From the cell containing the given text, extract its center point as (X, Y) coordinate. 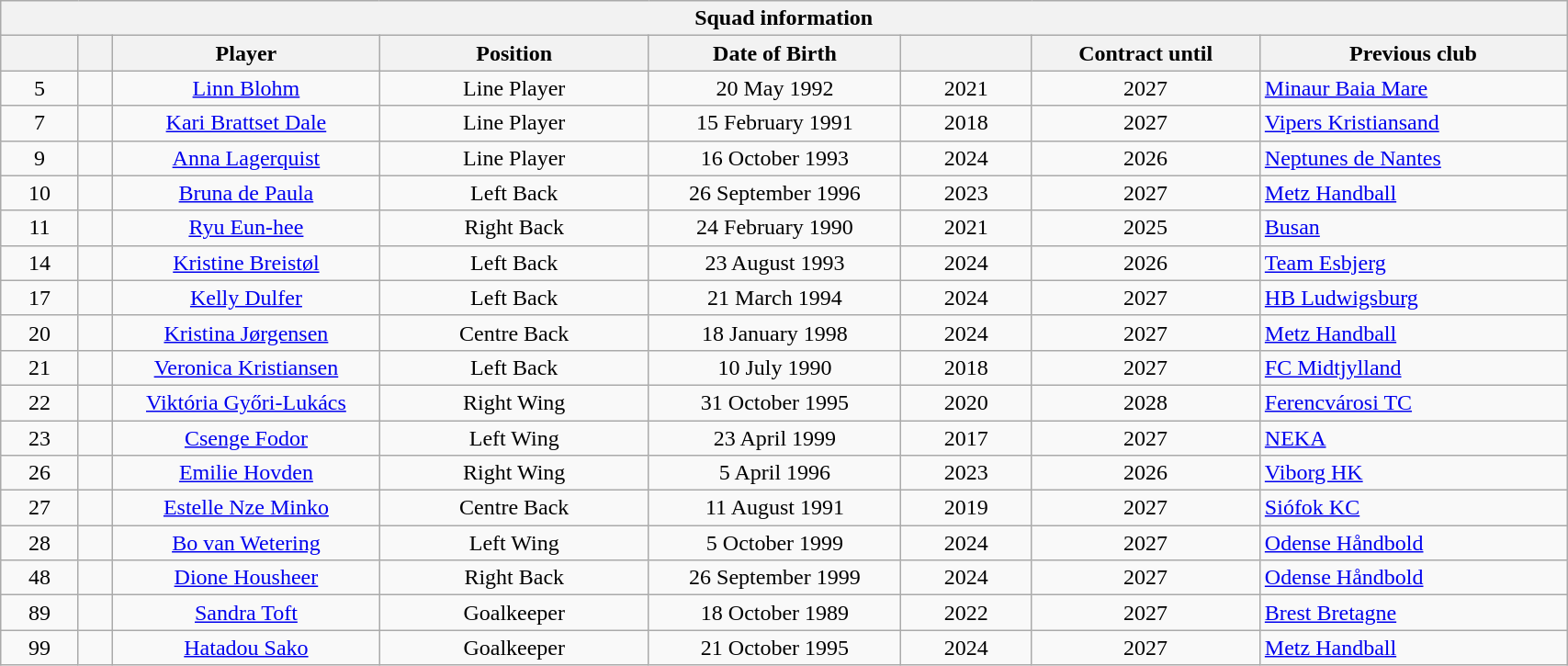
27 (40, 508)
2022 (966, 613)
20 May 1992 (774, 88)
21 March 1994 (774, 298)
Minaur Baia Mare (1413, 88)
Previous club (1413, 53)
Kristine Breistøl (246, 263)
2020 (966, 402)
Neptunes de Nantes (1413, 158)
17 (40, 298)
11 August 1991 (774, 508)
Ryu Eun-hee (246, 228)
2019 (966, 508)
Emilie Hovden (246, 473)
Csenge Fodor (246, 438)
Bruna de Paula (246, 193)
26 September 1999 (774, 578)
18 January 1998 (774, 333)
Sandra Toft (246, 613)
9 (40, 158)
Player (246, 53)
18 October 1989 (774, 613)
21 (40, 367)
Contract until (1145, 53)
Kelly Dulfer (246, 298)
Kari Brattset Dale (246, 123)
Brest Bretagne (1413, 613)
26 September 1996 (774, 193)
5 October 1999 (774, 543)
5 April 1996 (774, 473)
Hatadou Sako (246, 648)
Siófok KC (1413, 508)
23 (40, 438)
10 July 1990 (774, 367)
10 (40, 193)
Estelle Nze Minko (246, 508)
NEKA (1413, 438)
23 August 1993 (774, 263)
FC Midtjylland (1413, 367)
23 April 1999 (774, 438)
2017 (966, 438)
Bo van Wetering (246, 543)
28 (40, 543)
Dione Housheer (246, 578)
Team Esbjerg (1413, 263)
15 February 1991 (774, 123)
Viktória Győri-Lukács (246, 402)
Squad information (784, 18)
Ferencvárosi TC (1413, 402)
HB Ludwigsburg (1413, 298)
31 October 1995 (774, 402)
Busan (1413, 228)
48 (40, 578)
2028 (1145, 402)
21 October 1995 (774, 648)
Kristina Jørgensen (246, 333)
Anna Lagerquist (246, 158)
Vipers Kristiansand (1413, 123)
20 (40, 333)
7 (40, 123)
2025 (1145, 228)
24 February 1990 (774, 228)
11 (40, 228)
5 (40, 88)
Linn Blohm (246, 88)
16 October 1993 (774, 158)
14 (40, 263)
Veronica Kristiansen (246, 367)
Viborg HK (1413, 473)
Date of Birth (774, 53)
26 (40, 473)
22 (40, 402)
99 (40, 648)
Position (514, 53)
89 (40, 613)
